Capture the cell that displays the provided text and extract its (x, y) central coordinate. 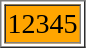
12345 (42, 24)
